Provide the [X, Y] coordinate of the cell's center where the given text is located.  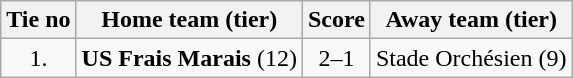
Score [336, 20]
Away team (tier) [471, 20]
Home team (tier) [189, 20]
Stade Orchésien (9) [471, 58]
1. [38, 58]
Tie no [38, 20]
US Frais Marais (12) [189, 58]
2–1 [336, 58]
